Search for the cell housing the specified text and yield its (x, y) center coordinate. 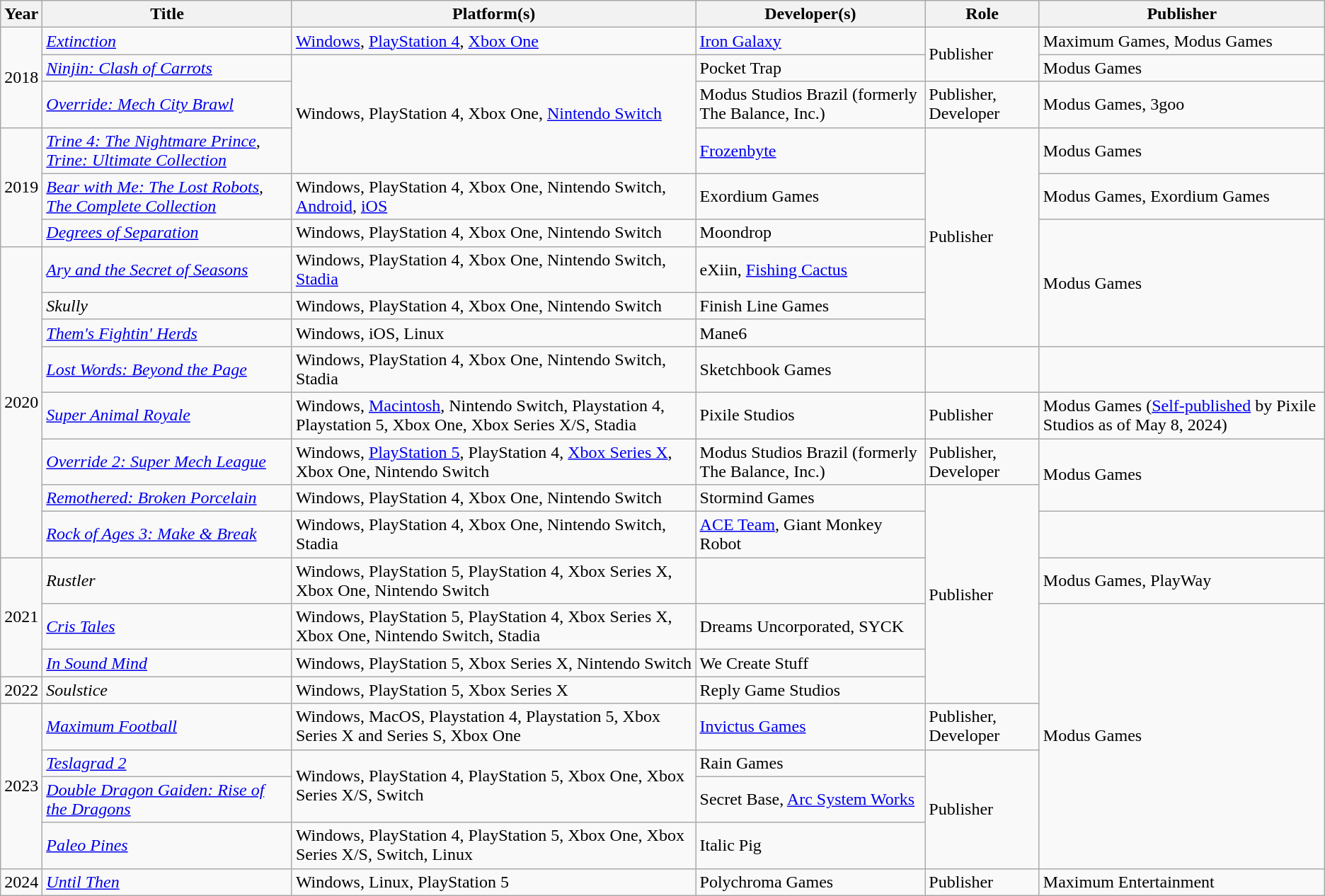
Skully (167, 306)
Modus Games (Self-published by Pixile Studios as of May 8, 2024) (1182, 415)
Trine 4: The Nightmare Prince, Trine: Ultimate Collection (167, 150)
Cris Tales (167, 627)
Dreams Uncorporated, SYCK (810, 627)
Pixile Studios (810, 415)
Ary and the Secret of Seasons (167, 269)
Windows, PlayStation 4, Xbox One (494, 41)
Double Dragon Gaiden: Rise of the Dragons (167, 800)
Super Animal Royale (167, 415)
Invictus Games (810, 726)
Degrees of Separation (167, 233)
Teslagrad 2 (167, 763)
Role (982, 14)
Until Then (167, 882)
In Sound Mind (167, 663)
Soulstice (167, 690)
Sketchbook Games (810, 369)
Platform(s) (494, 14)
Reply Game Studios (810, 690)
Windows, PlayStation 4, PlayStation 5, Xbox One, Xbox Series X/S, Switch, Linux (494, 845)
Year (21, 14)
Maximum Entertainment (1182, 882)
Windows, PlayStation 4, PlayStation 5, Xbox One, Xbox Series X/S, Switch (494, 786)
2022 (21, 690)
Modus Games, 3goo (1182, 105)
Modus Games, PlayWay (1182, 580)
ACE Team, Giant Monkey Robot (810, 535)
Paleo Pines (167, 845)
Maximum Games, Modus Games (1182, 41)
Pocket Trap (810, 68)
Moondrop (810, 233)
Italic Pig (810, 845)
Them's Fightin' Herds (167, 333)
Stormind Games (810, 498)
Exordium Games (810, 197)
Override 2: Super Mech League (167, 461)
Windows, Macintosh, Nintendo Switch, Playstation 4, Playstation 5, Xbox One, Xbox Series X/S, Stadia (494, 415)
Mane6 (810, 333)
Rock of Ages 3: Make & Break (167, 535)
Rustler (167, 580)
Ninjin: Clash of Carrots (167, 68)
2020 (21, 402)
Rain Games (810, 763)
Frozenbyte (810, 150)
Lost Words: Beyond the Page (167, 369)
Windows, Linux, PlayStation 5 (494, 882)
Windows, MacOS, Playstation 4, Playstation 5, Xbox Series X and Series S, Xbox One (494, 726)
Maximum Football (167, 726)
Bear with Me: The Lost Robots, The Complete Collection (167, 197)
2021 (21, 617)
2019 (21, 187)
We Create Stuff (810, 663)
Remothered: Broken Porcelain (167, 498)
2018 (21, 78)
Iron Galaxy (810, 41)
Windows, PlayStation 5, Xbox Series X (494, 690)
Secret Base, Arc System Works (810, 800)
2023 (21, 786)
Windows, PlayStation 5, Xbox Series X, Nintendo Switch (494, 663)
eXiin, Fishing Cactus (810, 269)
Extinction (167, 41)
Override: Mech City Brawl (167, 105)
Windows, iOS, Linux (494, 333)
Polychroma Games (810, 882)
Modus Games, Exordium Games (1182, 197)
2024 (21, 882)
Developer(s) (810, 14)
Finish Line Games (810, 306)
Windows, PlayStation 5, PlayStation 4, Xbox Series X, Xbox One, Nintendo Switch, Stadia (494, 627)
Windows, PlayStation 4, Xbox One, Nintendo Switch, Android, iOS (494, 197)
Title (167, 14)
